Provide the (X, Y) coordinate of the cell's center where the given text is located.  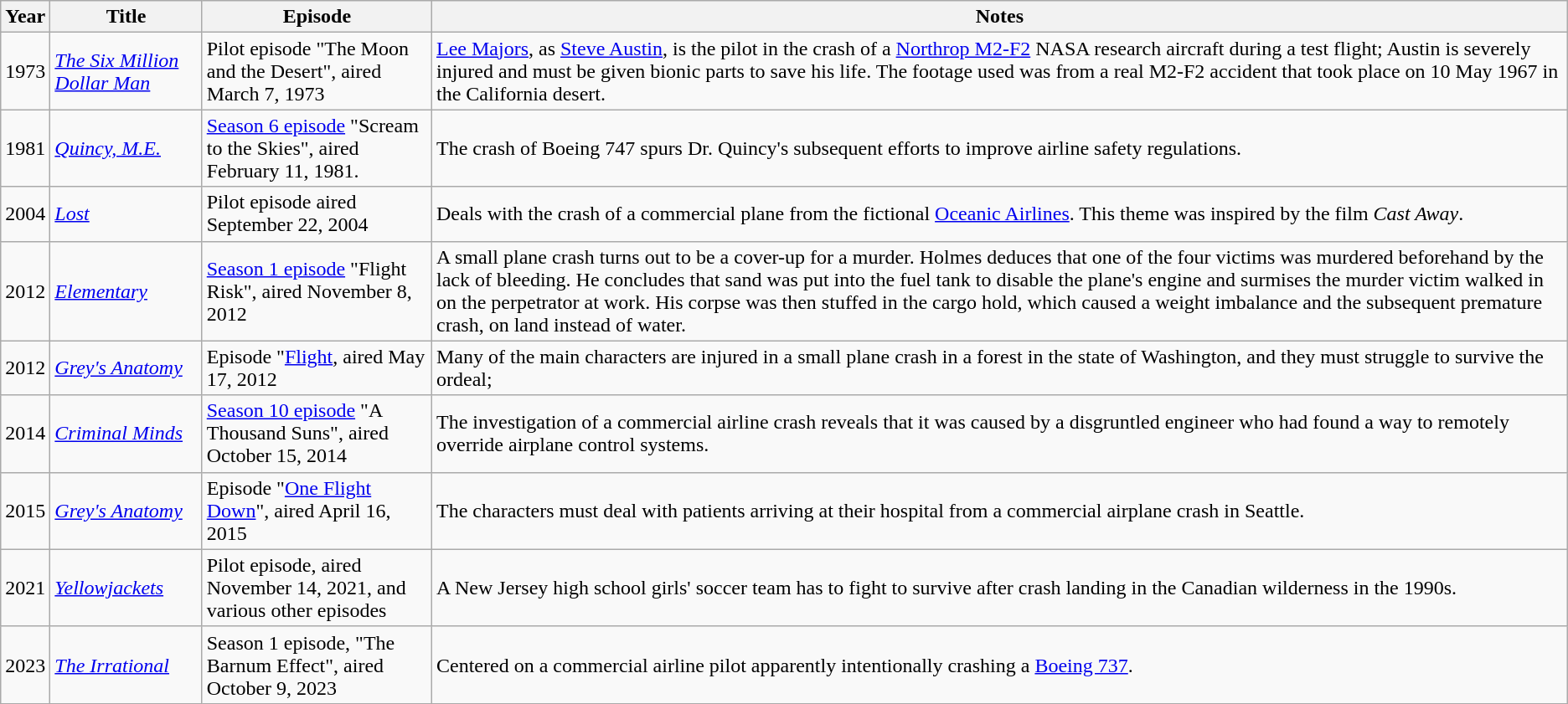
Quincy, M.E. (126, 148)
Title (126, 17)
2021 (25, 588)
Season 6 episode "Scream to the Skies", aired February 11, 1981. (317, 148)
Criminal Minds (126, 434)
Season 1 episode "Flight Risk", aired November 8, 2012 (317, 291)
A New Jersey high school girls' soccer team has to fight to survive after crash landing in the Canadian wilderness in the 1990s. (999, 588)
Many of the main characters are injured in a small plane crash in a forest in the state of Washington, and they must struggle to survive the ordeal; (999, 368)
1981 (25, 148)
Pilot episode "The Moon and the Desert", aired March 7, 1973 (317, 71)
Season 10 episode "A Thousand Suns", aired October 15, 2014 (317, 434)
2014 (25, 434)
Season 1 episode, "The Barnum Effect", aired October 9, 2023 (317, 665)
Deals with the crash of a commercial plane from the fictional Oceanic Airlines. This theme was inspired by the film Cast Away. (999, 214)
Lost (126, 214)
Episode (317, 17)
The Six Million Dollar Man (126, 71)
Yellowjackets (126, 588)
Year (25, 17)
The characters must deal with patients arriving at their hospital from a commercial airplane crash in Seattle. (999, 511)
Centered on a commercial airline pilot apparently intentionally crashing a Boeing 737. (999, 665)
The crash of Boeing 747 spurs Dr. Quincy's subsequent efforts to improve airline safety regulations. (999, 148)
2004 (25, 214)
1973 (25, 71)
Episode "One Flight Down", aired April 16, 2015 (317, 511)
The Irrational (126, 665)
Episode "Flight, aired May 17, 2012 (317, 368)
2023 (25, 665)
Notes (999, 17)
Pilot episode, aired November 14, 2021, and various other episodes (317, 588)
2015 (25, 511)
Elementary (126, 291)
Pilot episode aired September 22, 2004 (317, 214)
